Search for the cell housing the specified text and yield its (x, y) center coordinate. 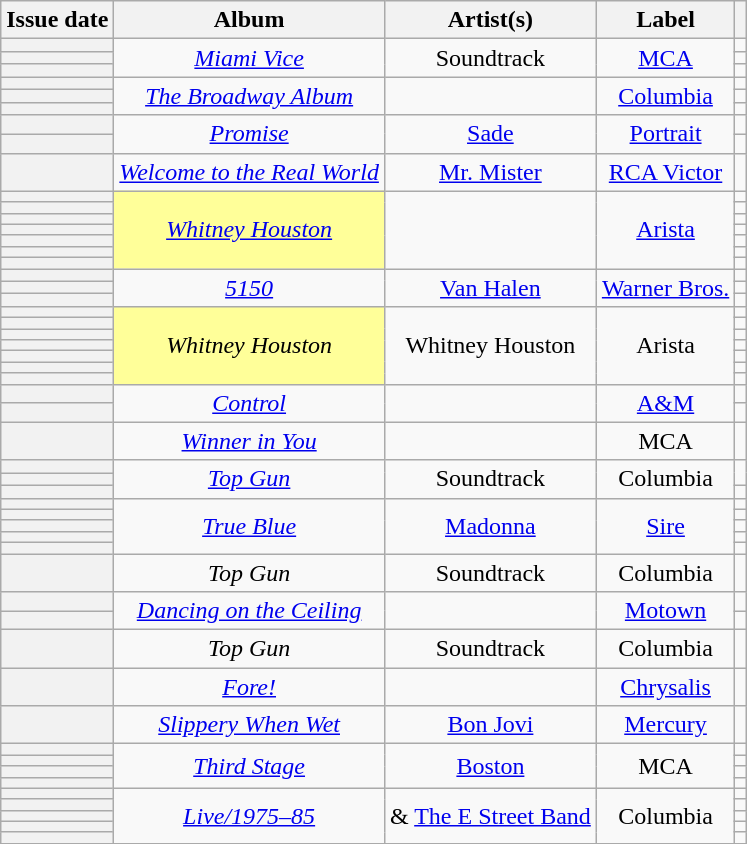
Artist(s) (490, 20)
Slippery When Wet (250, 725)
A&M (665, 403)
Issue date (58, 20)
Fore! (250, 687)
Third Stage (250, 766)
Control (250, 403)
Welcome to the Real World (250, 172)
Mercury (665, 725)
Miami Vice (250, 58)
Bon Jovi (490, 725)
Boston (490, 766)
5150 (250, 287)
Winner in You (250, 441)
The Broadway Album (250, 96)
RCA Victor (665, 172)
Sade (490, 134)
& The E Street Band (490, 816)
Portrait (665, 134)
True Blue (250, 526)
Mr. Mister (490, 172)
Promise (250, 134)
Album (250, 20)
Chrysalis (665, 687)
Label (665, 20)
Van Halen (490, 287)
Warner Bros. (665, 287)
Sire (665, 526)
Live/1975–85 (250, 816)
Dancing on the Ceiling (250, 611)
Madonna (490, 526)
Motown (665, 611)
